Return the [X, Y] coordinate for the center point of the cell that contains the specified text.  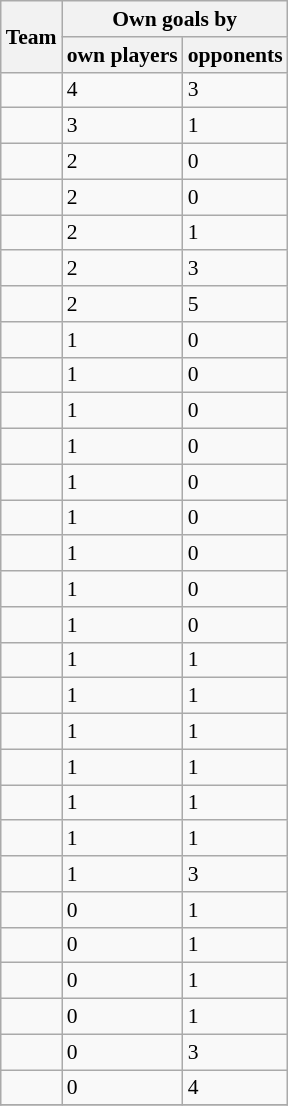
Own goals by [175, 19]
Team [32, 36]
opponents [236, 55]
5 [236, 304]
own players [122, 55]
